Provide the [X, Y] coordinate of the cell's center where the given text is located.  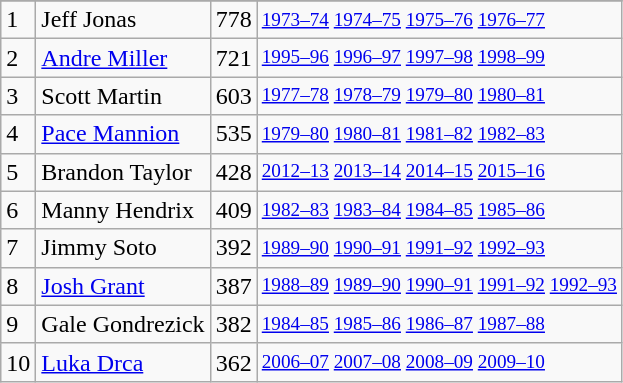
1979–80 1980–81 1981–82 1982–83 [439, 134]
1977–78 1978–79 1979–80 1980–81 [439, 96]
7 [18, 248]
387 [234, 286]
362 [234, 362]
Jimmy Soto [123, 248]
1988–89 1989–90 1990–91 1991–92 1992–93 [439, 286]
Jeff Jonas [123, 20]
Andre Miller [123, 58]
428 [234, 172]
1984–85 1985–86 1986–87 1987–88 [439, 324]
8 [18, 286]
6 [18, 210]
4 [18, 134]
382 [234, 324]
10 [18, 362]
Gale Gondrezick [123, 324]
2012–13 2013–14 2014–15 2015–16 [439, 172]
1982–83 1983–84 1984–85 1985–86 [439, 210]
Luka Drca [123, 362]
1995–96 1996–97 1997–98 1998–99 [439, 58]
392 [234, 248]
2006–07 2007–08 2008–09 2009–10 [439, 362]
Scott Martin [123, 96]
1973–74 1974–75 1975–76 1976–77 [439, 20]
1989–90 1990–91 1991–92 1992–93 [439, 248]
535 [234, 134]
Josh Grant [123, 286]
778 [234, 20]
409 [234, 210]
Manny Hendrix [123, 210]
9 [18, 324]
603 [234, 96]
1 [18, 20]
2 [18, 58]
721 [234, 58]
3 [18, 96]
Brandon Taylor [123, 172]
Pace Mannion [123, 134]
5 [18, 172]
